From the cell containing the given text, extract its center point as (X, Y) coordinate. 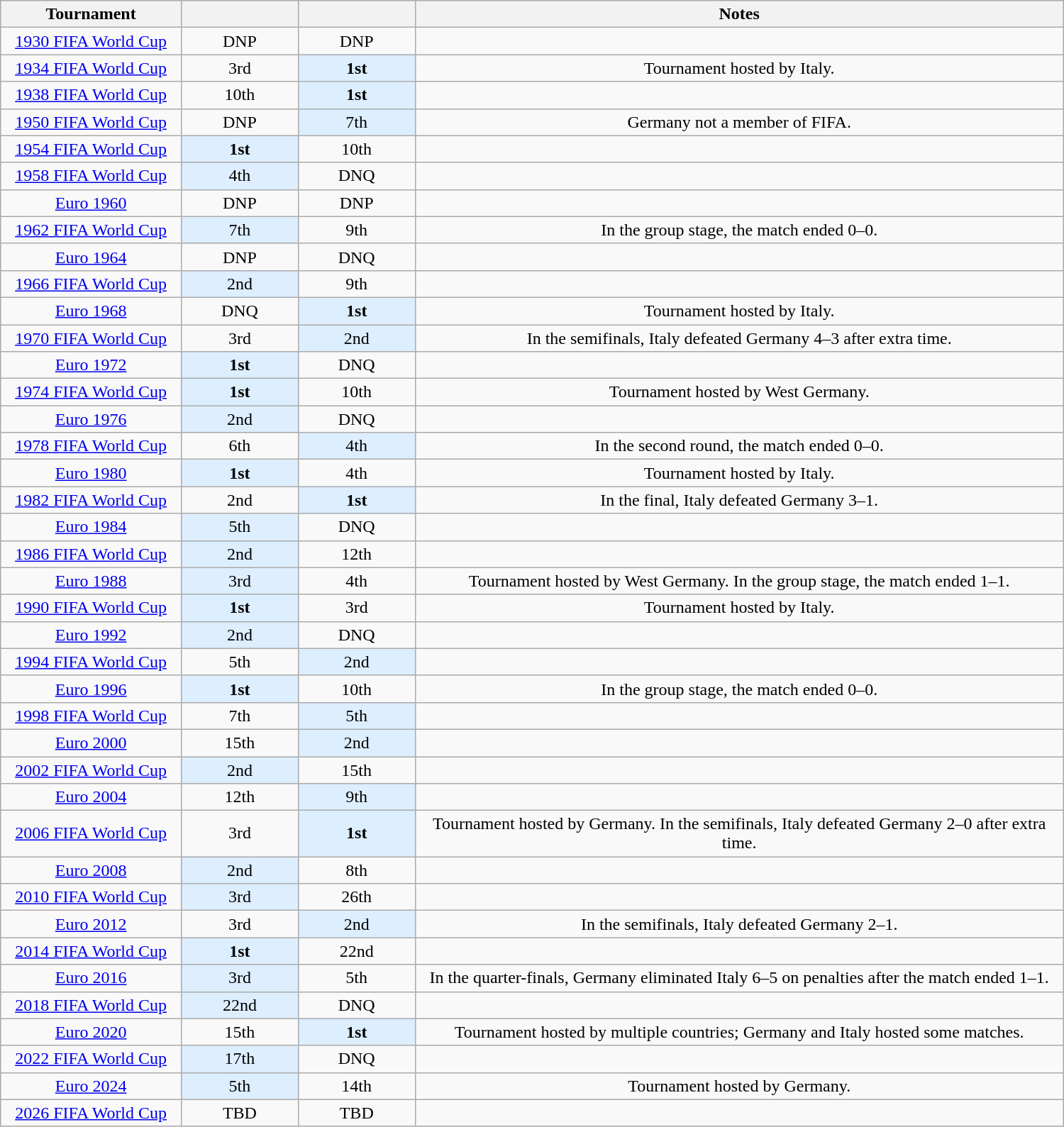
Euro 1988 (91, 581)
1982 FIFA World Cup (91, 500)
Euro 1984 (91, 527)
In the second round, the match ended 0–0. (739, 446)
Euro 2016 (91, 978)
26th (356, 897)
1958 FIFA World Cup (91, 176)
1966 FIFA World Cup (91, 284)
1994 FIFA World Cup (91, 662)
Tournament hosted by multiple countries; Germany and Italy hosted some matches. (739, 1032)
1974 FIFA World Cup (91, 392)
In the semifinals, Italy defeated Germany 2–1. (739, 924)
2014 FIFA World Cup (91, 951)
1950 FIFA World Cup (91, 122)
1970 FIFA World Cup (91, 338)
In the semifinals, Italy defeated Germany 4–3 after extra time. (739, 338)
Tournament hosted by Germany. In the semifinals, Italy defeated Germany 2–0 after extra time. (739, 834)
Tournament (91, 14)
1978 FIFA World Cup (91, 446)
Euro 2020 (91, 1032)
2026 FIFA World Cup (91, 1113)
Euro 1980 (91, 473)
Euro 1972 (91, 365)
Euro 1964 (91, 257)
2010 FIFA World Cup (91, 897)
1990 FIFA World Cup (91, 608)
In the final, Italy defeated Germany 3–1. (739, 500)
Euro 1960 (91, 203)
Notes (739, 14)
1986 FIFA World Cup (91, 554)
1962 FIFA World Cup (91, 230)
8th (356, 870)
Euro 1992 (91, 635)
2018 FIFA World Cup (91, 1005)
1954 FIFA World Cup (91, 149)
Euro 1968 (91, 311)
1938 FIFA World Cup (91, 95)
Germany not a member of FIFA. (739, 122)
Euro 2008 (91, 870)
2006 FIFA World Cup (91, 834)
1998 FIFA World Cup (91, 716)
1930 FIFA World Cup (91, 41)
6th (240, 446)
Euro 1996 (91, 689)
Tournament hosted by Germany. (739, 1086)
14th (356, 1086)
Euro 1976 (91, 419)
Euro 2012 (91, 924)
1934 FIFA World Cup (91, 68)
In the quarter-finals, Germany eliminated Italy 6–5 on penalties after the match ended 1–1. (739, 978)
Euro 2004 (91, 797)
Tournament hosted by West Germany. In the group stage, the match ended 1–1. (739, 581)
Euro 2024 (91, 1086)
2002 FIFA World Cup (91, 770)
17th (240, 1059)
2022 FIFA World Cup (91, 1059)
Tournament hosted by West Germany. (739, 392)
Euro 2000 (91, 743)
